Provide the [X, Y] coordinate of the cell's center where the given text is located.  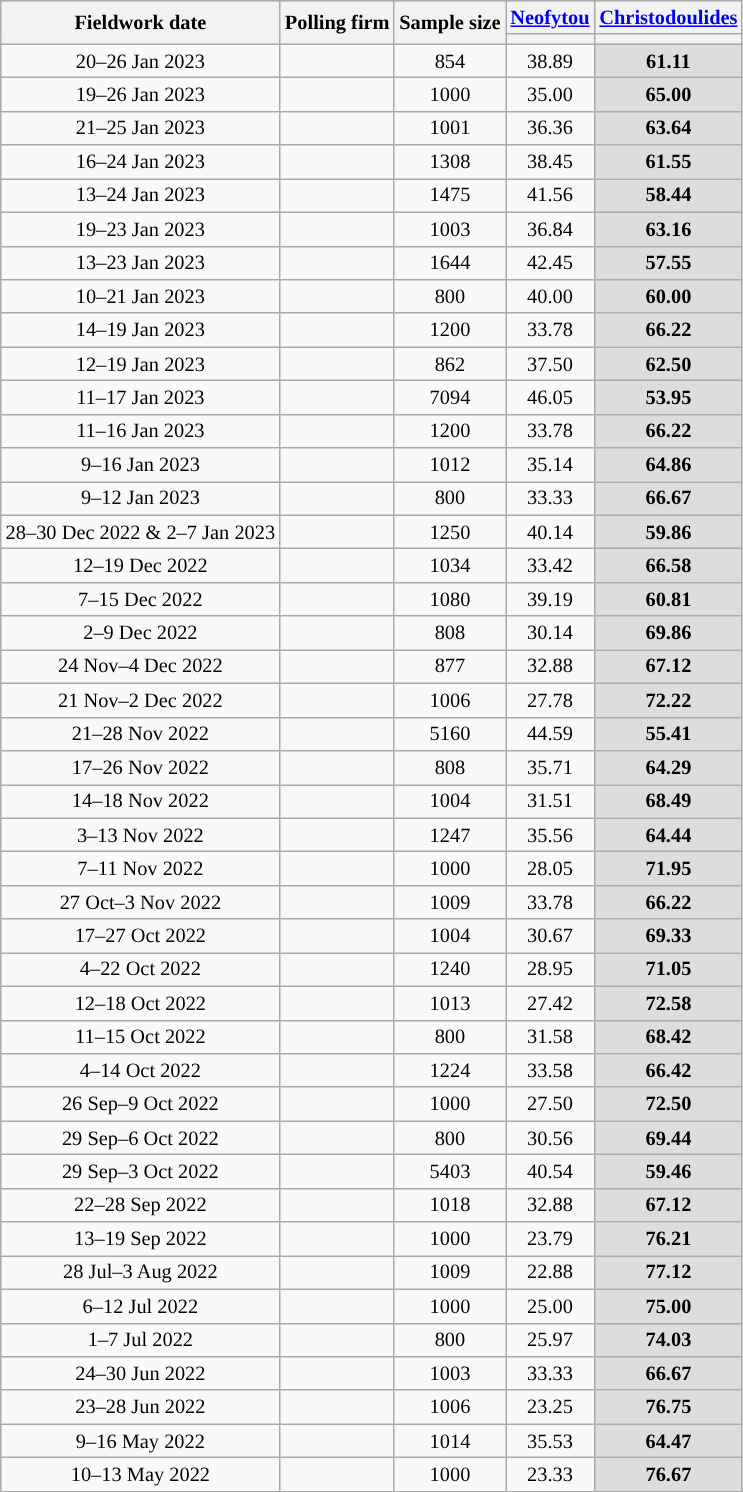
25.00 [550, 1306]
20–26 Jan 2023 [140, 61]
35.53 [550, 1441]
69.86 [668, 633]
35.56 [550, 835]
71.95 [668, 868]
72.58 [668, 1003]
1034 [450, 565]
28.05 [550, 868]
66.58 [668, 565]
12–19 Jan 2023 [140, 364]
23.79 [550, 1239]
38.89 [550, 61]
71.05 [668, 969]
1247 [450, 835]
29 Sep–6 Oct 2022 [140, 1138]
57.55 [668, 263]
35.14 [550, 465]
1080 [450, 599]
33.42 [550, 565]
64.47 [668, 1441]
69.44 [668, 1138]
59.86 [668, 532]
36.36 [550, 128]
Fieldwork date [140, 22]
77.12 [668, 1272]
2–9 Dec 2022 [140, 633]
3–13 Nov 2022 [140, 835]
40.14 [550, 532]
40.00 [550, 296]
10–13 May 2022 [140, 1474]
63.64 [668, 128]
9–16 Jan 2023 [140, 465]
39.19 [550, 599]
1012 [450, 465]
1013 [450, 1003]
63.16 [668, 229]
76.21 [668, 1239]
59.46 [668, 1171]
24 Nov–4 Dec 2022 [140, 666]
7–11 Nov 2022 [140, 868]
13–19 Sep 2022 [140, 1239]
1644 [450, 263]
5403 [450, 1171]
26 Sep–9 Oct 2022 [140, 1104]
31.58 [550, 1037]
4–14 Oct 2022 [140, 1070]
13–24 Jan 2023 [140, 195]
1308 [450, 162]
53.95 [668, 397]
11–15 Oct 2022 [140, 1037]
75.00 [668, 1306]
62.50 [668, 364]
30.67 [550, 936]
Neofytou [550, 17]
72.50 [668, 1104]
1001 [450, 128]
Christodoulides [668, 17]
65.00 [668, 94]
69.33 [668, 936]
22.88 [550, 1272]
72.22 [668, 700]
46.05 [550, 397]
37.50 [550, 364]
21 Nov–2 Dec 2022 [140, 700]
23.25 [550, 1407]
64.86 [668, 465]
60.00 [668, 296]
7094 [450, 397]
7–15 Dec 2022 [140, 599]
68.49 [668, 801]
23–28 Jun 2022 [140, 1407]
76.75 [668, 1407]
17–27 Oct 2022 [140, 936]
40.54 [550, 1171]
19–26 Jan 2023 [140, 94]
35.00 [550, 94]
10–21 Jan 2023 [140, 296]
14–18 Nov 2022 [140, 801]
21–28 Nov 2022 [140, 734]
9–12 Jan 2023 [140, 498]
1018 [450, 1205]
58.44 [668, 195]
31.51 [550, 801]
41.56 [550, 195]
Polling firm [337, 22]
11–17 Jan 2023 [140, 397]
44.59 [550, 734]
64.29 [668, 767]
17–26 Nov 2022 [140, 767]
30.14 [550, 633]
29 Sep–3 Oct 2022 [140, 1171]
27.50 [550, 1104]
61.11 [668, 61]
862 [450, 364]
1240 [450, 969]
30.56 [550, 1138]
16–24 Jan 2023 [140, 162]
28–30 Dec 2022 & 2–7 Jan 2023 [140, 532]
1224 [450, 1070]
76.67 [668, 1474]
6–12 Jul 2022 [140, 1306]
28 Jul–3 Aug 2022 [140, 1272]
42.45 [550, 263]
25.97 [550, 1340]
64.44 [668, 835]
12–19 Dec 2022 [140, 565]
5160 [450, 734]
4–22 Oct 2022 [140, 969]
27 Oct–3 Nov 2022 [140, 902]
24–30 Jun 2022 [140, 1373]
11–16 Jan 2023 [140, 431]
877 [450, 666]
68.42 [668, 1037]
27.78 [550, 700]
66.42 [668, 1070]
61.55 [668, 162]
13–23 Jan 2023 [140, 263]
28.95 [550, 969]
Sample size [450, 22]
19–23 Jan 2023 [140, 229]
14–19 Jan 2023 [140, 330]
21–25 Jan 2023 [140, 128]
9–16 May 2022 [140, 1441]
36.84 [550, 229]
38.45 [550, 162]
22–28 Sep 2022 [140, 1205]
1475 [450, 195]
27.42 [550, 1003]
33.58 [550, 1070]
12–18 Oct 2022 [140, 1003]
1250 [450, 532]
74.03 [668, 1340]
854 [450, 61]
35.71 [550, 767]
55.41 [668, 734]
1014 [450, 1441]
23.33 [550, 1474]
60.81 [668, 599]
1–7 Jul 2022 [140, 1340]
